Identify which cell holds the provided text, then report its [X, Y] central coordinate. 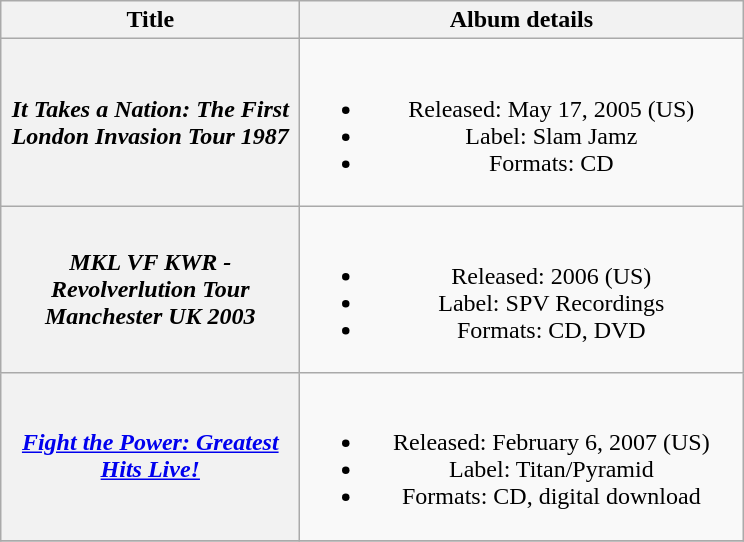
It Takes a Nation: The First London Invasion Tour 1987 [150, 122]
Album details [522, 20]
Released: May 17, 2005 (US)Label: Slam JamzFormats: CD [522, 122]
Released: 2006 (US)Label: SPV RecordingsFormats: CD, DVD [522, 290]
Released: February 6, 2007 (US)Label: Titan/PyramidFormats: CD, digital download [522, 456]
MKL VF KWR - Revolverlution Tour Manchester UK 2003 [150, 290]
Title [150, 20]
Fight the Power: Greatest Hits Live! [150, 456]
